Search for the cell housing the specified text and yield its [X, Y] center coordinate. 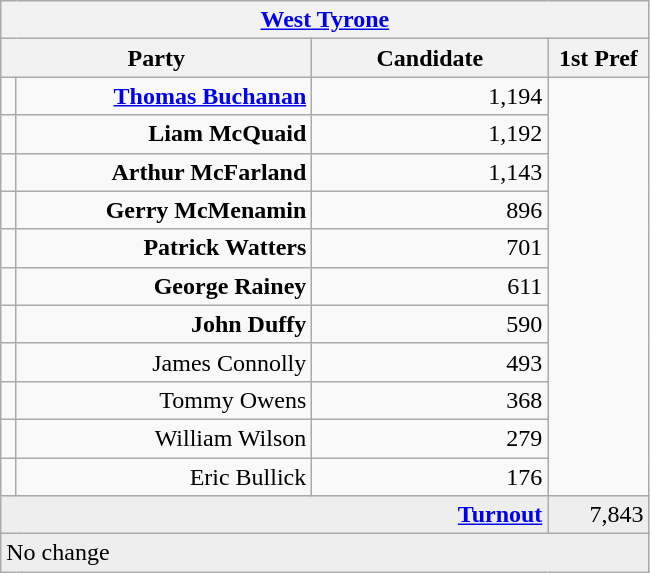
701 [430, 248]
George Rainey [164, 286]
Thomas Buchanan [164, 96]
Eric Bullick [164, 477]
No change [325, 553]
279 [430, 438]
Liam McQuaid [164, 134]
Tommy Owens [164, 400]
368 [430, 400]
James Connolly [164, 362]
1st Pref [598, 58]
1,143 [430, 172]
590 [430, 324]
John Duffy [164, 324]
1,192 [430, 134]
896 [430, 210]
176 [430, 477]
West Tyrone [325, 20]
Party [156, 58]
493 [430, 362]
William Wilson [164, 438]
611 [430, 286]
1,194 [430, 96]
7,843 [598, 515]
Candidate [430, 58]
Turnout [274, 515]
Patrick Watters [164, 248]
Gerry McMenamin [164, 210]
Arthur McFarland [164, 172]
